From the cell containing the given text, extract its center point as [X, Y] coordinate. 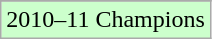
2010–11 Champions [106, 20]
